For the text-containing cell, return its midpoint in [X, Y] coordinate format. 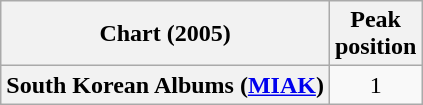
South Korean Albums (MIAK) [166, 85]
1 [375, 85]
Peakposition [375, 34]
Chart (2005) [166, 34]
